Extract the (x, y) coordinate from the center of the cell holding the provided text.  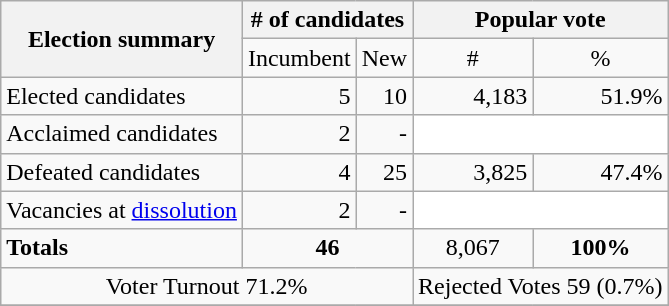
Defeated candidates (122, 172)
% (600, 58)
100% (600, 248)
5 (299, 96)
Elected candidates (122, 96)
Incumbent (299, 58)
10 (384, 96)
51.9% (600, 96)
Popular vote (540, 20)
Voter Turnout 71.2% (207, 286)
Vacancies at dissolution (122, 210)
25 (384, 172)
4 (299, 172)
8,067 (473, 248)
Totals (122, 248)
# (473, 58)
New (384, 58)
46 (327, 248)
47.4% (600, 172)
Election summary (122, 39)
Acclaimed candidates (122, 134)
4,183 (473, 96)
3,825 (473, 172)
# of candidates (327, 20)
Rejected Votes 59 (0.7%) (540, 286)
